From the cell containing the given text, extract its center point as (x, y) coordinate. 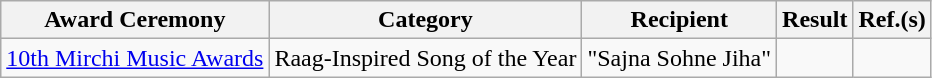
Award Ceremony (135, 20)
10th Mirchi Music Awards (135, 58)
Ref.(s) (892, 20)
Recipient (680, 20)
Raag-Inspired Song of the Year (426, 58)
Result (815, 20)
"Sajna Sohne Jiha" (680, 58)
Category (426, 20)
